Return the (x, y) coordinate for the center point of the cell that contains the specified text.  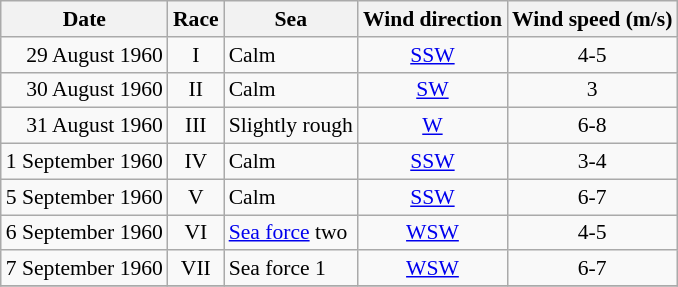
SW (432, 90)
5 September 1960 (84, 197)
31 August 1960 (84, 126)
Slightly rough (291, 126)
Sea force 1 (291, 269)
Race (196, 19)
6 September 1960 (84, 233)
Sea (291, 19)
II (196, 90)
3 (592, 90)
V (196, 197)
VII (196, 269)
III (196, 126)
I (196, 55)
1 September 1960 (84, 162)
7 September 1960 (84, 269)
3-4 (592, 162)
VI (196, 233)
Date (84, 19)
6-8 (592, 126)
IV (196, 162)
Wind speed (m/s) (592, 19)
Sea force two (291, 233)
W (432, 126)
Wind direction (432, 19)
29 August 1960 (84, 55)
30 August 1960 (84, 90)
